Detect which cell encompasses the target text, then output its [x, y] center coordinate. 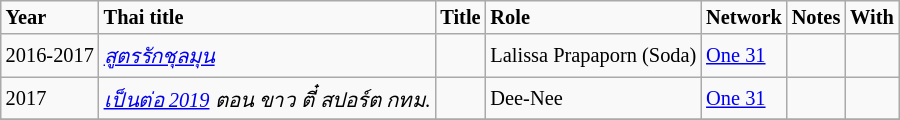
Thai title [268, 17]
Notes [816, 17]
With [872, 17]
Title [460, 17]
Year [50, 17]
Role [593, 17]
Lalissa Prapaporn (Soda) [593, 56]
Dee-Nee [593, 98]
2016-2017 [50, 56]
2017 [50, 98]
เป็นต่อ 2019 ตอน ขาว ตี๋ สปอร์ต กทม. [268, 98]
Network [744, 17]
สูตรรักชุลมุน [268, 56]
